Scan for the cell matching the given text and deliver its [x, y] coordinate at center. 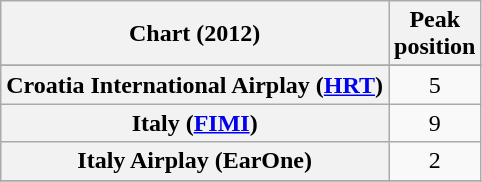
2 [435, 161]
9 [435, 123]
Chart (2012) [195, 34]
Italy Airplay (EarOne) [195, 161]
Peakposition [435, 34]
5 [435, 85]
Italy (FIMI) [195, 123]
Croatia International Airplay (HRT) [195, 85]
